Pinpoint the cell where the given text exists, returning its [x, y] midpoint coordinate. 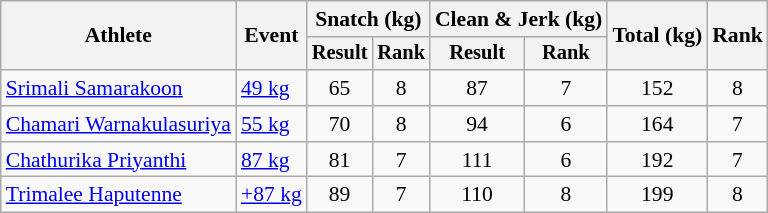
87 kg [272, 160]
Trimalee Haputenne [118, 195]
Srimali Samarakoon [118, 88]
199 [657, 195]
55 kg [272, 124]
94 [477, 124]
Snatch (kg) [368, 19]
+87 kg [272, 195]
65 [340, 88]
87 [477, 88]
152 [657, 88]
81 [340, 160]
Athlete [118, 36]
Total (kg) [657, 36]
192 [657, 160]
70 [340, 124]
89 [340, 195]
49 kg [272, 88]
Event [272, 36]
Chamari Warnakulasuriya [118, 124]
164 [657, 124]
111 [477, 160]
110 [477, 195]
Clean & Jerk (kg) [518, 19]
Chathurika Priyanthi [118, 160]
